Search for the cell housing the specified text and yield its (X, Y) center coordinate. 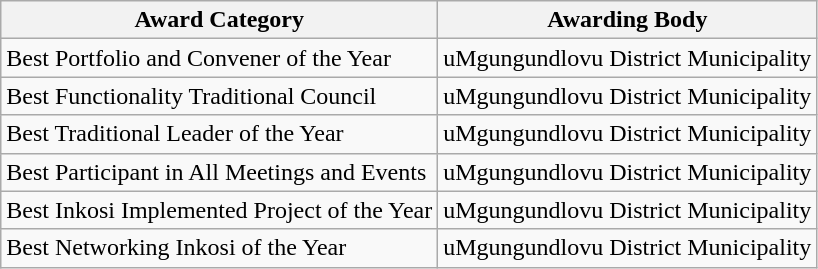
Award Category (220, 20)
Best Networking Inkosi of the Year (220, 248)
Best Functionality Traditional Council (220, 96)
Awarding Body (628, 20)
Best Inkosi Implemented Project of the Year (220, 210)
Best Participant in All Meetings and Events (220, 172)
Best Traditional Leader of the Year (220, 134)
Best Portfolio and Convener of the Year (220, 58)
